Extract the [X, Y] coordinate from the center of the cell holding the provided text.  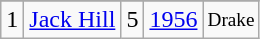
1 [12, 20]
Jack Hill [72, 20]
1956 [174, 20]
5 [132, 20]
Drake [231, 20]
